For the text-containing cell, return its midpoint in [x, y] coordinate format. 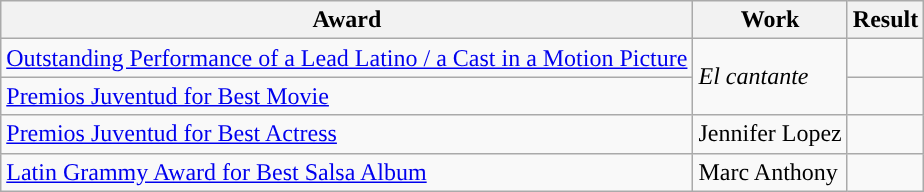
Marc Anthony [770, 172]
Latin Grammy Award for Best Salsa Album [347, 172]
Award [347, 20]
Premios Juventud for Best Movie [347, 96]
Outstanding Performance of a Lead Latino / a Cast in a Motion Picture [347, 58]
Result [885, 20]
Premios Juventud for Best Actress [347, 134]
Work [770, 20]
El cantante [770, 77]
Jennifer Lopez [770, 134]
